Determine the (x, y) coordinate at the center of the cell enclosing the given text.  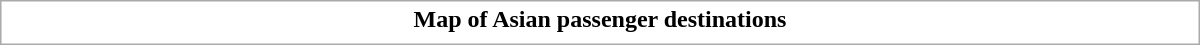
Map of Asian passenger destinations (600, 19)
